Return [x, y] of the center of cell containing provided text 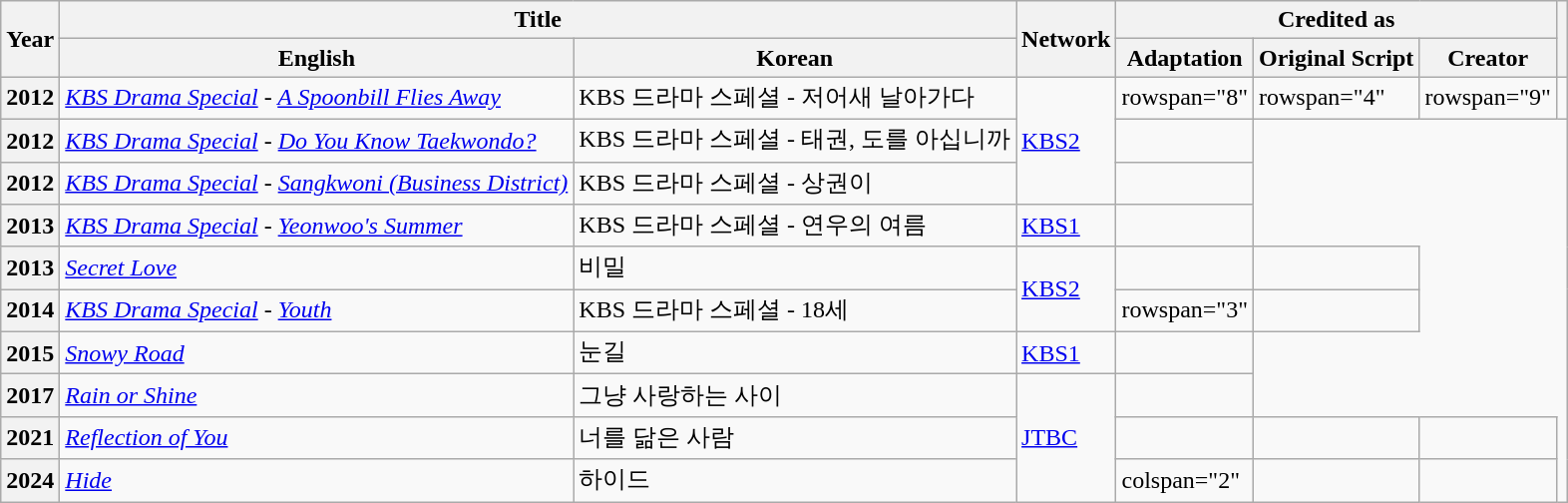
2014 [30, 311]
Year [30, 39]
2015 [30, 353]
Original Script [1336, 58]
KBS Drama Special - Youth [317, 311]
rowspan="3" [1185, 311]
Snowy Road [317, 353]
너를 닮은 사람 [795, 437]
2024 [30, 481]
KBS 드라마 스페셜 - 상권이 [795, 184]
rowspan="8" [1185, 98]
Korean [795, 58]
KBS Drama Special - Do You Know Taekwondo? [317, 140]
Hide [317, 481]
2021 [30, 437]
Rain or Shine [317, 395]
그냥 사랑하는 사이 [795, 395]
KBS Drama Special - A Spoonbill Flies Away [317, 98]
Title [539, 20]
2017 [30, 395]
Credited as [1337, 20]
rowspan="4" [1336, 98]
KBS 드라마 스페셜 - 연우의 여름 [795, 226]
English [317, 58]
colspan="2" [1185, 481]
rowspan="9" [1488, 98]
KBS 드라마 스페셜 - 18세 [795, 311]
KBS 드라마 스페셜 - 저어새 날아가다 [795, 98]
Adaptation [1185, 58]
KBS Drama Special - Yeonwoo's Summer [317, 226]
Network [1066, 39]
KBS 드라마 스페셜 - 태권, 도를 아십니까 [795, 140]
눈길 [795, 353]
하이드 [795, 481]
Creator [1488, 58]
Secret Love [317, 267]
Reflection of You [317, 437]
KBS Drama Special - Sangkwoni (Business District) [317, 184]
비밀 [795, 267]
JTBC [1066, 438]
